Capture the cell that displays the provided text and extract its (X, Y) central coordinate. 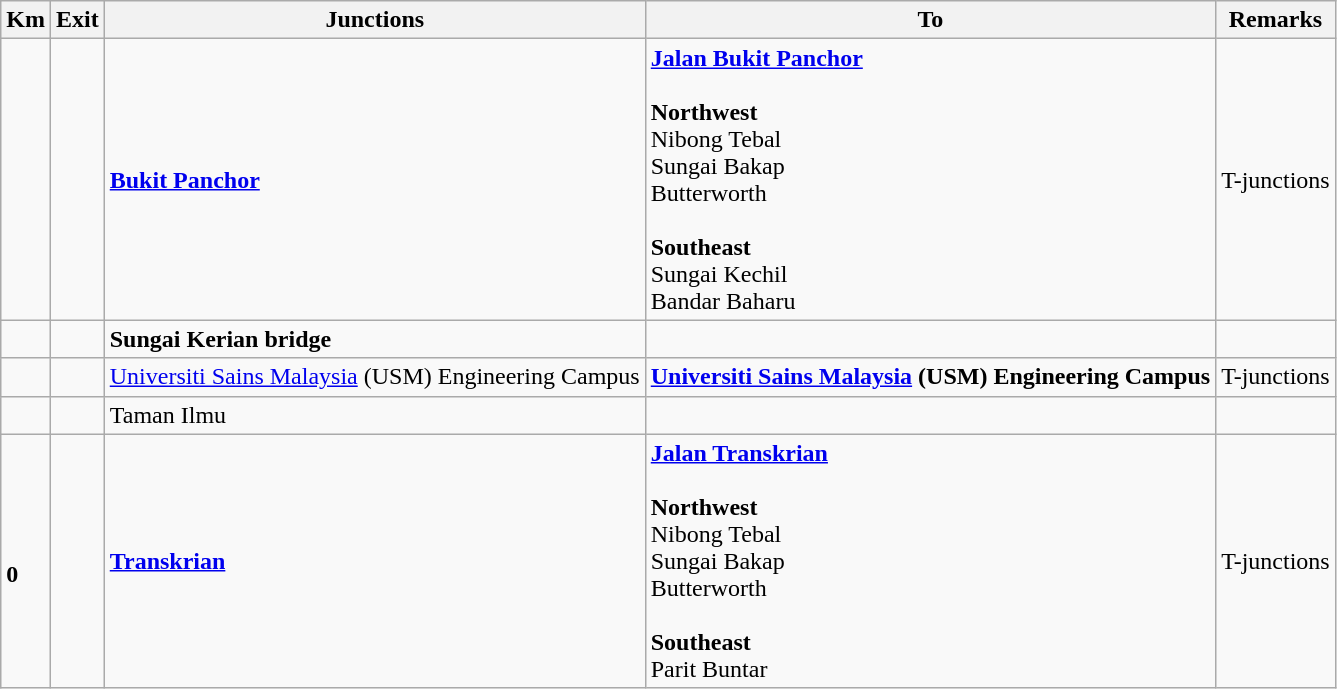
Junctions (374, 20)
Km (26, 20)
To (930, 20)
Exit (77, 20)
Transkrian (374, 561)
Bukit Panchor (374, 180)
Jalan Bukit PanchorNorthwest Nibong Tebal Sungai Bakap ButterworthSoutheast Sungai Kechil Bandar Baharu (930, 180)
Taman Ilmu (374, 415)
Jalan TranskrianNorthwest Nibong Tebal Sungai Bakap ButterworthSoutheast Parit Buntar (930, 561)
Sungai Kerian bridge (374, 339)
0 (26, 561)
Remarks (1276, 20)
